Output the [x, y] coordinate of the center of the cell containing the given text.  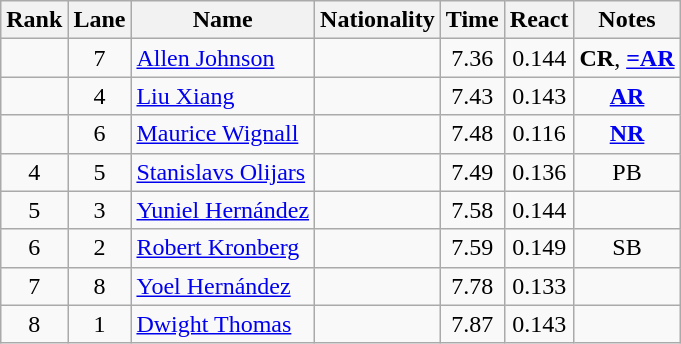
0.116 [539, 134]
Lane [100, 20]
0.136 [539, 172]
AR [627, 96]
Notes [627, 20]
7.43 [472, 96]
7.78 [472, 286]
Nationality [378, 20]
Time [472, 20]
7.58 [472, 210]
7.48 [472, 134]
3 [100, 210]
7.36 [472, 58]
React [539, 20]
Yoel Hernández [223, 286]
Yuniel Hernández [223, 210]
Allen Johnson [223, 58]
Stanislavs Olijars [223, 172]
2 [100, 248]
SB [627, 248]
CR, =AR [627, 58]
Name [223, 20]
Dwight Thomas [223, 324]
1 [100, 324]
7.87 [472, 324]
Rank [34, 20]
NR [627, 134]
Robert Kronberg [223, 248]
0.149 [539, 248]
PB [627, 172]
7.49 [472, 172]
0.133 [539, 286]
7.59 [472, 248]
Liu Xiang [223, 96]
Maurice Wignall [223, 134]
